Provide the (x, y) coordinate of the cell's center where the given text is located.  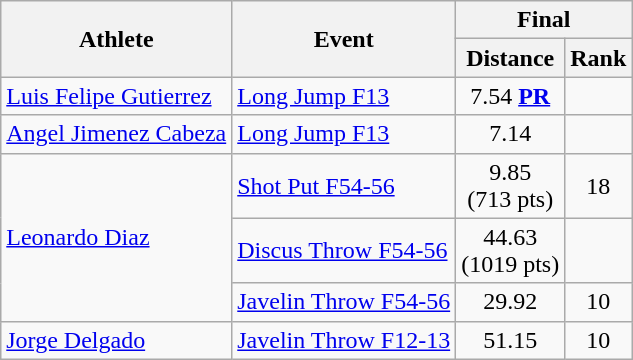
29.92 (510, 302)
Luis Felipe Gutierrez (116, 96)
51.15 (510, 340)
9.85(713 pts) (510, 186)
7.14 (510, 134)
Event (344, 39)
Distance (510, 58)
Rank (598, 58)
Angel Jimenez Cabeza (116, 134)
Leonardo Diaz (116, 237)
Final (544, 20)
Javelin Throw F54-56 (344, 302)
44.63(1019 pts) (510, 250)
Athlete (116, 39)
7.54 PR (510, 96)
18 (598, 186)
Shot Put F54-56 (344, 186)
Javelin Throw F12-13 (344, 340)
Discus Throw F54-56 (344, 250)
Jorge Delgado (116, 340)
